Extract the [x, y] coordinate from the center of the cell holding the provided text.  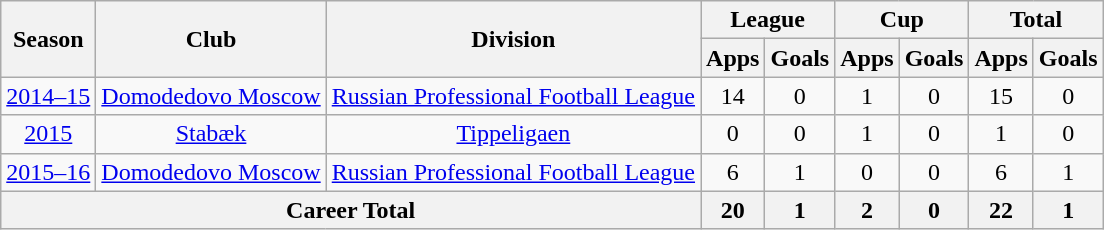
Division [513, 39]
20 [733, 210]
2 [867, 210]
22 [1001, 210]
2014–15 [48, 96]
Total [1036, 20]
14 [733, 96]
Season [48, 39]
2015 [48, 134]
Cup [902, 20]
2015–16 [48, 172]
Tippeligaen [513, 134]
15 [1001, 96]
League [768, 20]
Career Total [351, 210]
Stabæk [211, 134]
Club [211, 39]
